Capture the cell that displays the provided text and extract its (X, Y) central coordinate. 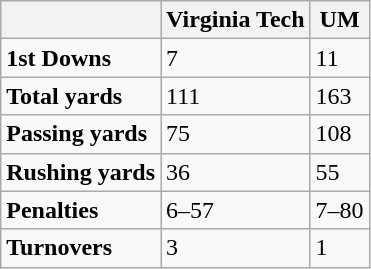
Total yards (81, 96)
11 (340, 58)
Virginia Tech (236, 20)
163 (340, 96)
6–57 (236, 210)
7 (236, 58)
Turnovers (81, 248)
1 (340, 248)
75 (236, 134)
108 (340, 134)
Passing yards (81, 134)
UM (340, 20)
3 (236, 248)
1st Downs (81, 58)
7–80 (340, 210)
111 (236, 96)
Penalties (81, 210)
36 (236, 172)
Rushing yards (81, 172)
55 (340, 172)
